Determine the [X, Y] coordinate at the center of the cell enclosing the given text.  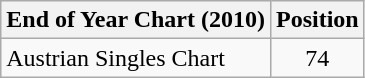
End of Year Chart (2010) [136, 20]
Austrian Singles Chart [136, 58]
74 [317, 58]
Position [317, 20]
